Return the [X, Y] coordinate for the center point of the cell that contains the specified text.  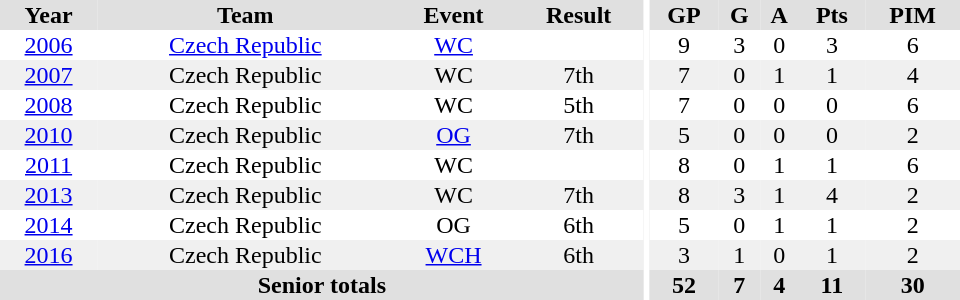
Pts [832, 15]
2013 [48, 195]
2016 [48, 255]
GP [684, 15]
PIM [912, 15]
11 [832, 285]
G [740, 15]
5th [579, 105]
Year [48, 15]
52 [684, 285]
Senior totals [322, 285]
Team [245, 15]
9 [684, 45]
WCH [454, 255]
2006 [48, 45]
2010 [48, 135]
A [780, 15]
2008 [48, 105]
Event [454, 15]
2007 [48, 75]
Result [579, 15]
2011 [48, 165]
2014 [48, 225]
30 [912, 285]
